Locate the cell with the specified text and output its (x, y) center coordinate. 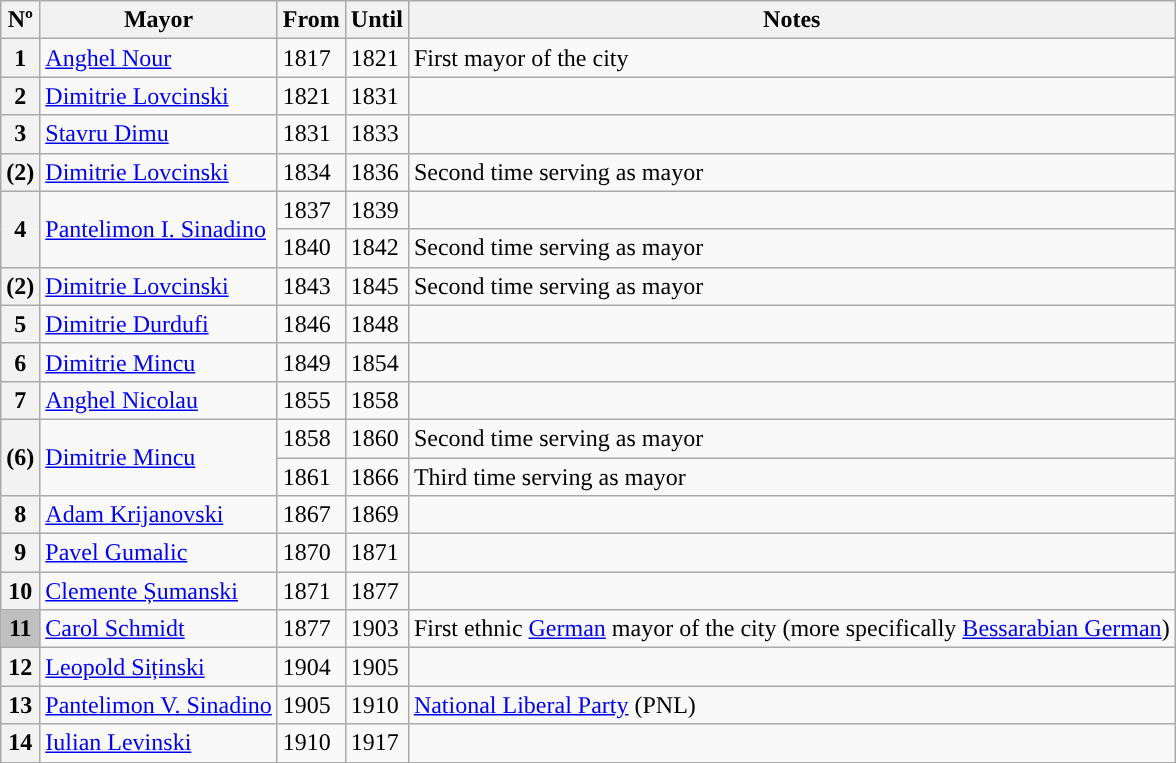
1843 (311, 286)
1904 (311, 667)
1869 (376, 515)
8 (20, 515)
1836 (376, 172)
1817 (311, 58)
10 (20, 591)
1845 (376, 286)
6 (20, 362)
From (311, 20)
Mayor (159, 20)
National Liberal Party (PNL) (792, 705)
Until (376, 20)
1849 (311, 362)
1 (20, 58)
1837 (311, 210)
Anghel Nicolau (159, 400)
1833 (376, 134)
5 (20, 324)
Third time serving as mayor (792, 477)
First mayor of the city (792, 58)
1903 (376, 629)
(6) (20, 457)
Pantelimon V. Sinadino (159, 705)
11 (20, 629)
Clemente Șumanski (159, 591)
Dimitrie Durdufi (159, 324)
First ethnic German mayor of the city (more specifically Bessarabian German) (792, 629)
1848 (376, 324)
1866 (376, 477)
1854 (376, 362)
14 (20, 743)
1917 (376, 743)
Leopold Siținski (159, 667)
1870 (311, 553)
12 (20, 667)
1842 (376, 248)
2 (20, 96)
Nº (20, 20)
1840 (311, 248)
1834 (311, 172)
Pantelimon I. Sinadino (159, 229)
1846 (311, 324)
Iulian Levinski (159, 743)
1867 (311, 515)
4 (20, 229)
Stavru Dimu (159, 134)
Carol Schmidt (159, 629)
13 (20, 705)
Notes (792, 20)
7 (20, 400)
Anghel Nour (159, 58)
9 (20, 553)
1860 (376, 438)
1861 (311, 477)
1855 (311, 400)
1839 (376, 210)
Adam Krijanovski (159, 515)
Pavel Gumalic (159, 553)
3 (20, 134)
